Pinpoint the cell where the given text exists, returning its [X, Y] midpoint coordinate. 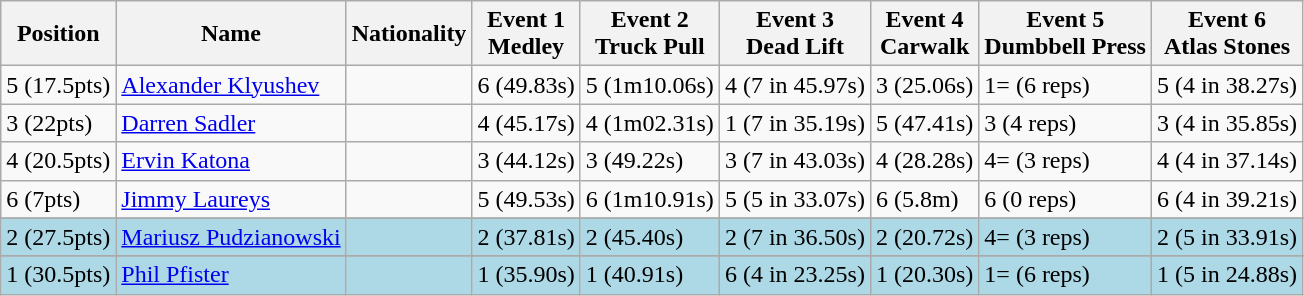
3 (25.06s) [924, 85]
6 (4 in 39.21s) [1226, 199]
Ervin Katona [231, 161]
6 (4 in 23.25s) [794, 275]
3 (4 in 35.85s) [1226, 123]
1 (35.90s) [526, 275]
Event 5Dumbbell Press [1066, 34]
1 (20.30s) [924, 275]
4 (4 in 37.14s) [1226, 161]
3 (4 reps) [1066, 123]
Alexander Klyushev [231, 85]
5 (5 in 33.07s) [794, 199]
Nationality [409, 34]
2 (27.5pts) [58, 237]
5 (4 in 38.27s) [1226, 85]
5 (1m10.06s) [650, 85]
1 (5 in 24.88s) [1226, 275]
3 (22pts) [58, 123]
Position [58, 34]
Event 3Dead Lift [794, 34]
6 (1m10.91s) [650, 199]
Event 4Carwalk [924, 34]
2 (7 in 36.50s) [794, 237]
6 (0 reps) [1066, 199]
2 (20.72s) [924, 237]
Event 1Medley [526, 34]
2 (5 in 33.91s) [1226, 237]
Mariusz Pudzianowski [231, 237]
3 (44.12s) [526, 161]
1 (7 in 35.19s) [794, 123]
5 (17.5pts) [58, 85]
6 (49.83s) [526, 85]
4 (45.17s) [526, 123]
2 (37.81s) [526, 237]
5 (47.41s) [924, 123]
3 (7 in 43.03s) [794, 161]
4 (1m02.31s) [650, 123]
Phil Pfister [231, 275]
4 (7 in 45.97s) [794, 85]
5 (49.53s) [526, 199]
1 (30.5pts) [58, 275]
2 (45.40s) [650, 237]
1 (40.91s) [650, 275]
4 (28.28s) [924, 161]
4 (20.5pts) [58, 161]
Name [231, 34]
6 (7pts) [58, 199]
6 (5.8m) [924, 199]
Event 2Truck Pull [650, 34]
3 (49.22s) [650, 161]
Darren Sadler [231, 123]
Jimmy Laureys [231, 199]
Event 6Atlas Stones [1226, 34]
